Locate the cell with the specified text and output its (X, Y) center coordinate. 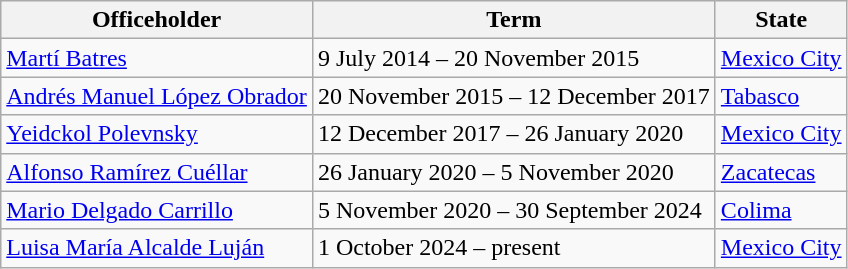
Officeholder (157, 20)
5 November 2020 – 30 September 2024 (514, 210)
26 January 2020 – 5 November 2020 (514, 172)
Yeidckol Polevnsky (157, 134)
Luisa María Alcalde Luján (157, 248)
9 July 2014 – 20 November 2015 (514, 58)
1 October 2024 – present (514, 248)
Term (514, 20)
12 December 2017 – 26 January 2020 (514, 134)
Zacatecas (781, 172)
Martí Batres (157, 58)
Mario Delgado Carrillo (157, 210)
Colima (781, 210)
State (781, 20)
20 November 2015 – 12 December 2017 (514, 96)
Andrés Manuel López Obrador (157, 96)
Tabasco (781, 96)
Alfonso Ramírez Cuéllar (157, 172)
